Pinpoint the cell where the given text exists, returning its [x, y] midpoint coordinate. 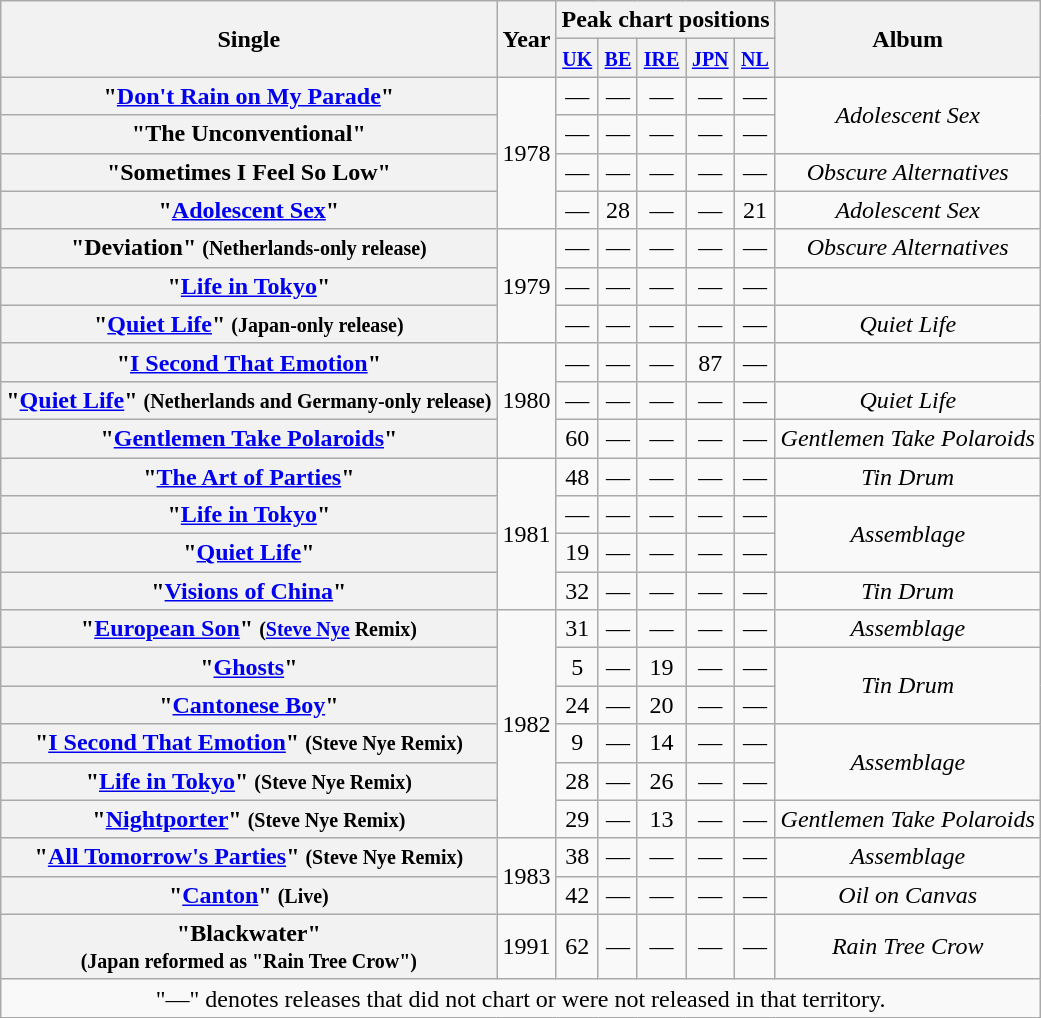
"I Second That Emotion" [249, 362]
14 [661, 743]
87 [710, 362]
1979 [526, 286]
"Visions of China" [249, 591]
1981 [526, 534]
29 [577, 819]
"Life in Tokyo" (Steve Nye Remix) [249, 781]
"Sometimes I Feel So Low" [249, 172]
21 [755, 210]
"Don't Rain on My Parade" [249, 96]
BE [618, 58]
"Cantonese Boy" [249, 705]
31 [577, 629]
26 [661, 781]
1991 [526, 946]
"The Art of Parties" [249, 477]
48 [577, 477]
"Quiet Life" [249, 553]
60 [577, 438]
24 [577, 705]
Album [908, 39]
"Blackwater"(Japan reformed as "Rain Tree Crow") [249, 946]
"Nightporter" (Steve Nye Remix) [249, 819]
"Canton" (Live) [249, 895]
1980 [526, 400]
"Deviation" (Netherlands-only release) [249, 248]
1983 [526, 876]
1978 [526, 153]
"Quiet Life" (Japan-only release) [249, 324]
JPN [710, 58]
Year [526, 39]
38 [577, 857]
"Adolescent Sex" [249, 210]
IRE [661, 58]
1982 [526, 724]
NL [755, 58]
"Ghosts" [249, 667]
"European Son" (Steve Nye Remix) [249, 629]
"Quiet Life" (Netherlands and Germany-only release) [249, 400]
9 [577, 743]
"All Tomorrow's Parties" (Steve Nye Remix) [249, 857]
"Gentlemen Take Polaroids" [249, 438]
Rain Tree Crow [908, 946]
Oil on Canvas [908, 895]
Single [249, 39]
5 [577, 667]
32 [577, 591]
Peak chart positions [666, 20]
13 [661, 819]
20 [661, 705]
62 [577, 946]
42 [577, 895]
"—" denotes releases that did not chart or were not released in that territory. [521, 998]
"The Unconventional" [249, 134]
UK [577, 58]
"I Second That Emotion" (Steve Nye Remix) [249, 743]
